Output the (X, Y) coordinate of the center of the cell containing the given text.  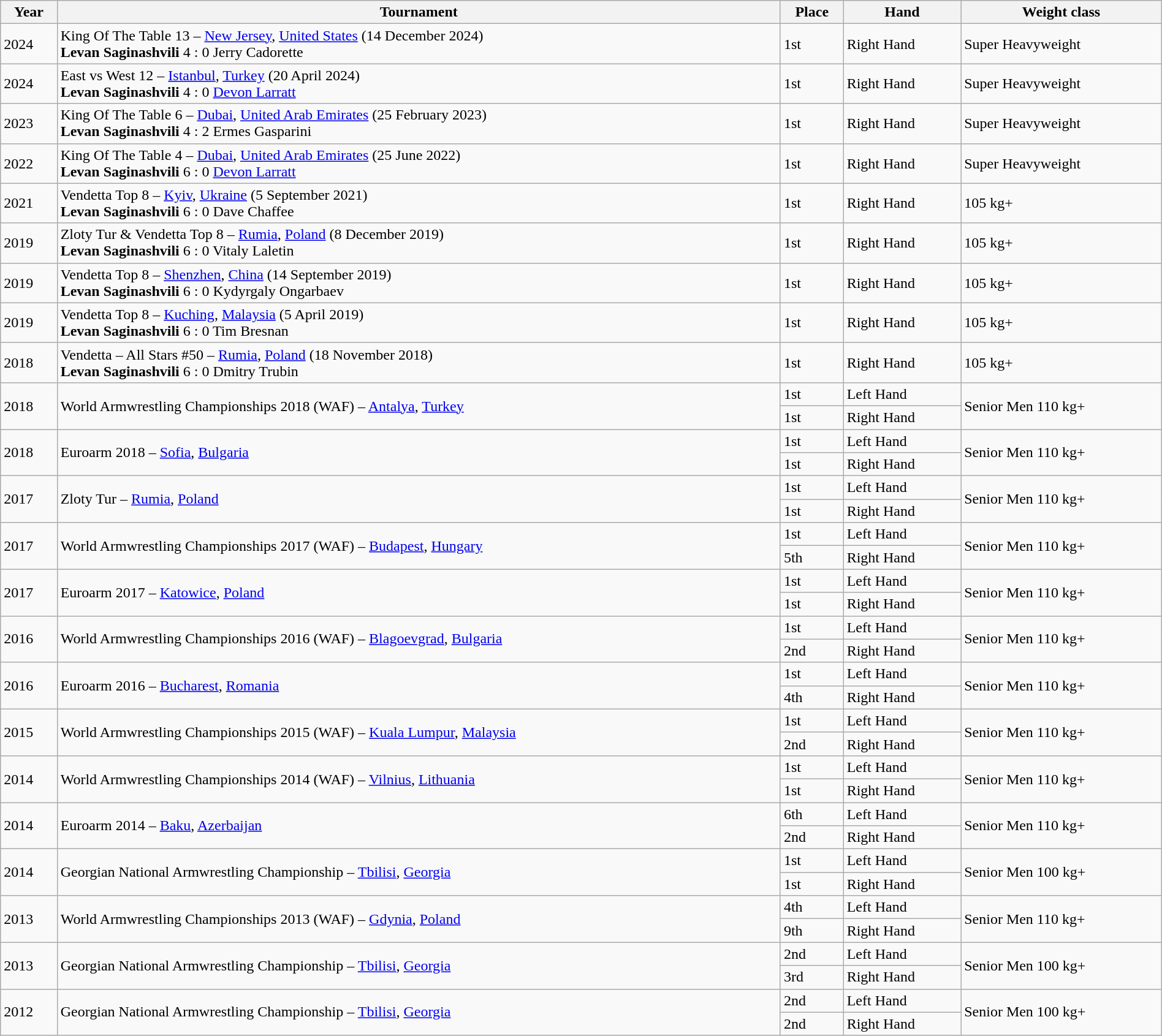
Euroarm 2014 – Baku, Azerbaijan (419, 826)
East vs West 12 – Istanbul, Turkey (20 April 2024)Levan Saginashvili 4 : 0 Devon Larratt (419, 83)
World Armwrestling Championships 2018 (WAF) – Antalya, Turkey (419, 406)
King Of The Table 13 – New Jersey, United States (14 December 2024)Levan Saginashvili 4 : 0 Jerry Cadorette (419, 44)
9th (811, 931)
Vendetta Top 8 – Shenzhen, China (14 September 2019)Levan Saginashvili 6 : 0 Kydyrgaly Ongarbaev (419, 283)
Weight class (1061, 12)
Hand (902, 12)
2022 (29, 163)
Year (29, 12)
World Armwrestling Championships 2016 (WAF) – Blagoevgrad, Bulgaria (419, 639)
Vendetta Top 8 – Kyiv, Ukraine (5 September 2021)Levan Saginashvili 6 : 0 Dave Chaffee (419, 203)
2012 (29, 1012)
Euroarm 2018 – Sofia, Bulgaria (419, 452)
Zloty Tur & Vendetta Top 8 – Rumia, Poland (8 December 2019)Levan Saginashvili 6 : 0 Vitaly Laletin (419, 243)
Tournament (419, 12)
2015 (29, 732)
2021 (29, 203)
6th (811, 814)
King Of The Table 6 – Dubai, United Arab Emirates (25 February 2023)Levan Saginashvili 4 : 2 Ermes Gasparini (419, 124)
Vendetta Top 8 – Kuching, Malaysia (5 April 2019)Levan Saginashvili 6 : 0 Tim Bresnan (419, 322)
5th (811, 558)
3rd (811, 977)
2023 (29, 124)
Zloty Tur – Rumia, Poland (419, 499)
World Armwrestling Championships 2014 (WAF) – Vilnius, Lithuania (419, 779)
Euroarm 2017 – Katowice, Poland (419, 592)
King Of The Table 4 – Dubai, United Arab Emirates (25 June 2022)Levan Saginashvili 6 : 0 Devon Larratt (419, 163)
Euroarm 2016 – Bucharest, Romania (419, 686)
World Armwrestling Championships 2017 (WAF) – Budapest, Hungary (419, 546)
World Armwrestling Championships 2013 (WAF) – Gdynia, Poland (419, 919)
Place (811, 12)
Vendetta – All Stars #50 – Rumia, Poland (18 November 2018)Levan Saginashvili 6 : 0 Dmitry Trubin (419, 363)
World Armwrestling Championships 2015 (WAF) – Kuala Lumpur, Malaysia (419, 732)
